Extract the (X, Y) coordinate from the center of the cell holding the provided text.  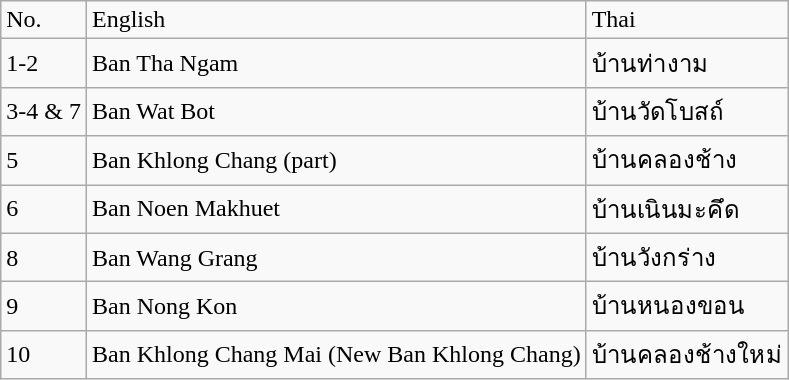
บ้านหนองขอน (687, 306)
Thai (687, 20)
Ban Wang Grang (336, 258)
9 (44, 306)
บ้านวังกร่าง (687, 258)
English (336, 20)
10 (44, 354)
6 (44, 208)
5 (44, 160)
บ้านคลองช้างใหม่ (687, 354)
8 (44, 258)
1-2 (44, 64)
บ้านคลองช้าง (687, 160)
Ban Khlong Chang Mai (New Ban Khlong Chang) (336, 354)
บ้านเนินมะคึด (687, 208)
บ้านวัดโบสถ์ (687, 112)
Ban Noen Makhuet (336, 208)
Ban Tha Ngam (336, 64)
Ban Khlong Chang (part) (336, 160)
3-4 & 7 (44, 112)
บ้านท่างาม (687, 64)
Ban Wat Bot (336, 112)
Ban Nong Kon (336, 306)
No. (44, 20)
